Determine the (x, y) coordinate at the center of the cell enclosing the given text.  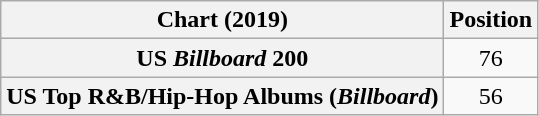
US Billboard 200 (222, 58)
76 (491, 58)
56 (491, 96)
Position (491, 20)
Chart (2019) (222, 20)
US Top R&B/Hip-Hop Albums (Billboard) (222, 96)
